Return [X, Y] of the center of cell containing provided text 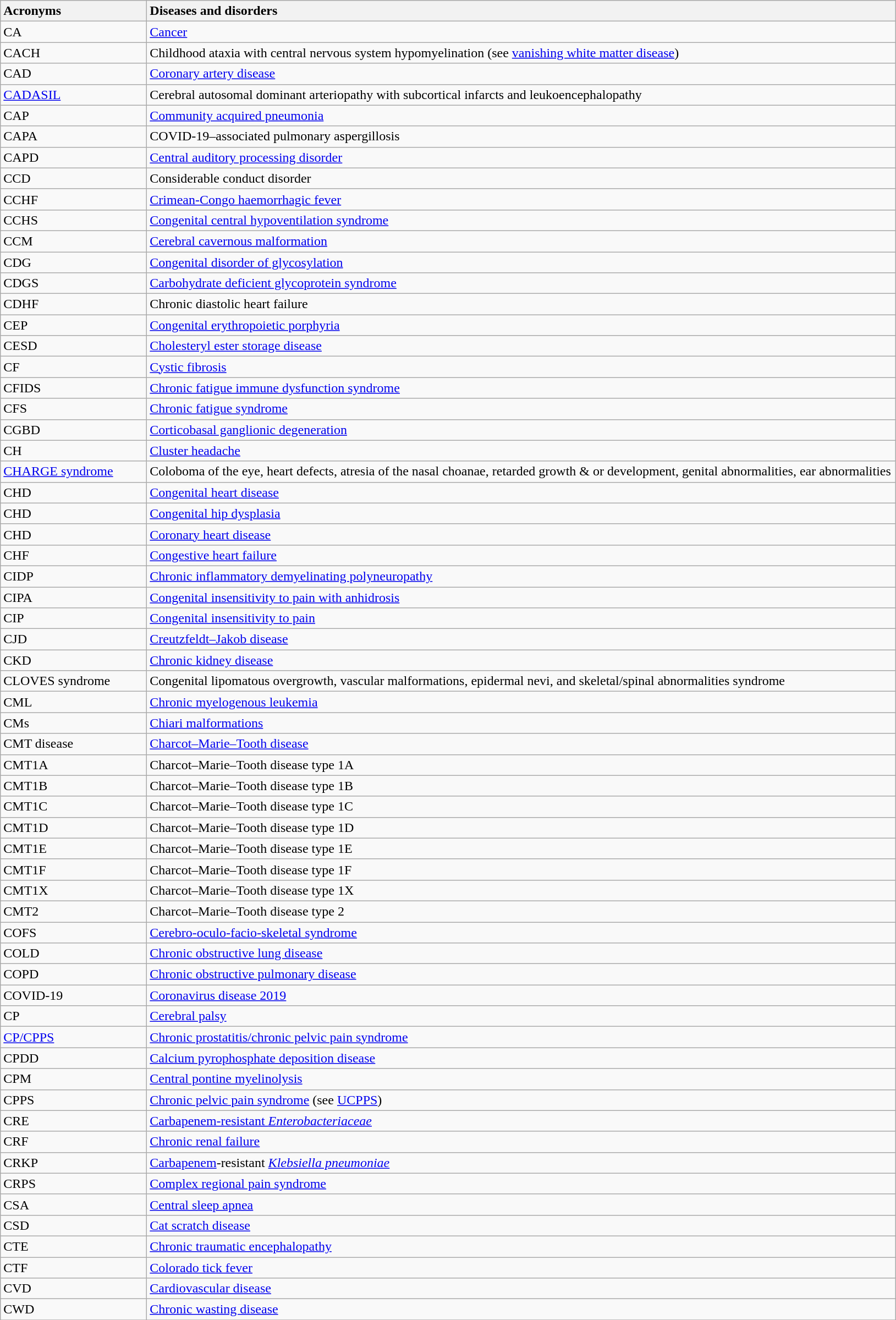
Chronic prostatitis/chronic pelvic pain syndrome [521, 1037]
Cancer [521, 32]
CHARGE syndrome [74, 472]
COVID-19–associated pulmonary aspergillosis [521, 136]
Congenital insensitivity to pain with anhidrosis [521, 597]
CAPD [74, 157]
Coronary heart disease [521, 534]
CMT1X [74, 890]
Cerebral palsy [521, 1016]
Congenital central hypoventilation syndrome [521, 220]
Cerebral autosomal dominant arteriopathy with subcortical infarcts and leukoencephalopathy [521, 95]
CPPS [74, 1100]
CSA [74, 1204]
Chronic kidney disease [521, 660]
Charcot–Marie–Tooth disease type 1B [521, 786]
CACH [74, 53]
Chronic diastolic heart failure [521, 304]
Coronavirus disease 2019 [521, 995]
CPM [74, 1079]
CMT1B [74, 786]
Charcot–Marie–Tooth disease type 1E [521, 848]
CMs [74, 723]
COLD [74, 954]
Chronic myelogenous leukemia [521, 702]
Diseases and disorders [521, 11]
Carbapenem-resistant Klebsiella pneumoniae [521, 1163]
CCHF [74, 199]
Crimean-Congo haemorrhagic fever [521, 199]
Congenital heart disease [521, 492]
Cystic fibrosis [521, 367]
CFS [74, 409]
Chronic inflammatory demyelinating polyneuropathy [521, 576]
CTF [74, 1267]
CIPA [74, 597]
Cat scratch disease [521, 1225]
CTE [74, 1246]
Congenital erythropoietic porphyria [521, 325]
CMT disease [74, 744]
CMT1F [74, 869]
CP/CPPS [74, 1037]
CWD [74, 1310]
CH [74, 451]
CJD [74, 639]
COVID-19 [74, 995]
Considerable conduct disorder [521, 178]
CKD [74, 660]
Childhood ataxia with central nervous system hypomyelination (see vanishing white matter disease) [521, 53]
Charcot–Marie–Tooth disease type 1F [521, 869]
Central sleep apnea [521, 1204]
Central pontine myelinolysis [521, 1079]
Chiari malformations [521, 723]
Cerebral cavernous malformation [521, 241]
Charcot–Marie–Tooth disease type 1X [521, 890]
CAPA [74, 136]
Complex regional pain syndrome [521, 1184]
Charcot–Marie–Tooth disease type 2 [521, 911]
CDHF [74, 304]
Chronic pelvic pain syndrome (see UCPPS) [521, 1100]
Congenital disorder of glycosylation [521, 262]
Cardiovascular disease [521, 1289]
Charcot–Marie–Tooth disease type 1D [521, 828]
CCM [74, 241]
CLOVES syndrome [74, 681]
CGBD [74, 430]
Coloboma of the eye, heart defects, atresia of the nasal choanae, retarded growth & or development, genital abnormalities, ear abnormalities [521, 472]
Congenital lipomatous overgrowth, vascular malformations, epidermal nevi, and skeletal/spinal abnormalities syndrome [521, 681]
Cerebro-oculo-facio-skeletal syndrome [521, 933]
Community acquired pneumonia [521, 116]
Central auditory processing disorder [521, 157]
CAP [74, 116]
CMT1E [74, 848]
CDG [74, 262]
Colorado tick fever [521, 1267]
Cholesteryl ester storage disease [521, 346]
Chronic renal failure [521, 1142]
CRE [74, 1121]
CCHS [74, 220]
CPDD [74, 1058]
CA [74, 32]
Acronyms [74, 11]
Coronary artery disease [521, 74]
COFS [74, 933]
CFIDS [74, 388]
CMT1A [74, 765]
CP [74, 1016]
Chronic obstructive lung disease [521, 954]
Chronic fatigue immune dysfunction syndrome [521, 388]
Charcot–Marie–Tooth disease [521, 744]
Chronic obstructive pulmonary disease [521, 974]
Congenital hip dysplasia [521, 513]
CEP [74, 325]
CADASIL [74, 95]
CRF [74, 1142]
Congestive heart failure [521, 555]
Creutzfeldt–Jakob disease [521, 639]
CAD [74, 74]
CRPS [74, 1184]
Chronic fatigue syndrome [521, 409]
CML [74, 702]
Carbohydrate deficient glycoprotein syndrome [521, 283]
CESD [74, 346]
CF [74, 367]
Cluster headache [521, 451]
Chronic wasting disease [521, 1310]
Carbapenem-resistant Enterobacteriaceae [521, 1121]
Charcot–Marie–Tooth disease type 1A [521, 765]
CHF [74, 555]
CMT1C [74, 807]
Calcium pyrophosphate deposition disease [521, 1058]
Chronic traumatic encephalopathy [521, 1246]
CSD [74, 1225]
CVD [74, 1289]
Charcot–Marie–Tooth disease type 1C [521, 807]
COPD [74, 974]
CMT1D [74, 828]
Congenital insensitivity to pain [521, 618]
CIP [74, 618]
CDGS [74, 283]
CRKP [74, 1163]
CIDP [74, 576]
Corticobasal ganglionic degeneration [521, 430]
CMT2 [74, 911]
CCD [74, 178]
